Scan for the cell matching the given text and deliver its (x, y) coordinate at center. 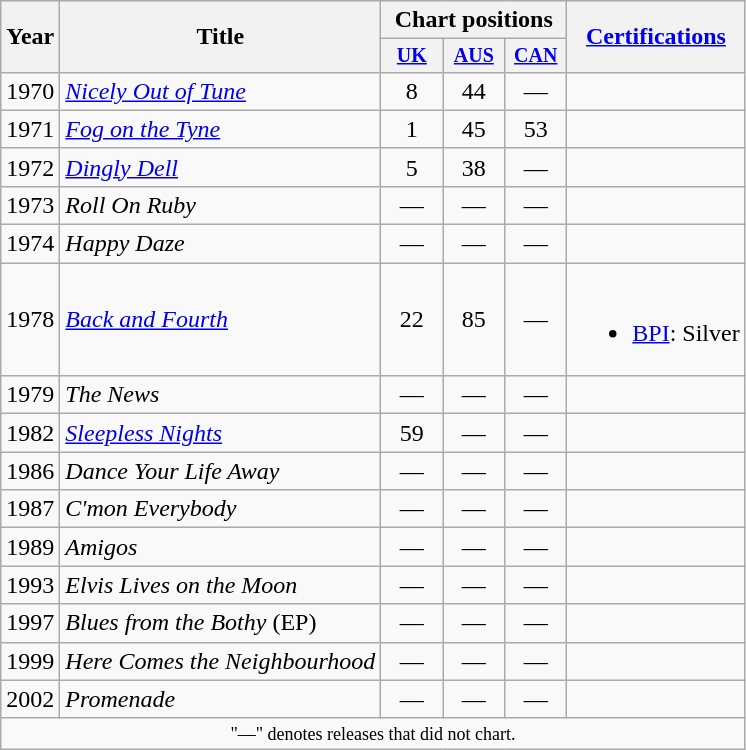
1970 (30, 91)
"—" denotes releases that did not chart. (373, 734)
1978 (30, 320)
Dingly Dell (220, 167)
Chart positions (474, 20)
UK (412, 56)
5 (412, 167)
Back and Fourth (220, 320)
1974 (30, 244)
1979 (30, 395)
1971 (30, 129)
Year (30, 37)
C'mon Everybody (220, 509)
BPI: Silver (656, 320)
Title (220, 37)
1986 (30, 471)
8 (412, 91)
1997 (30, 623)
CAN (536, 56)
The News (220, 395)
Sleepless Nights (220, 433)
Happy Daze (220, 244)
44 (474, 91)
1987 (30, 509)
Certifications (656, 37)
Promenade (220, 699)
Fog on the Tyne (220, 129)
Elvis Lives on the Moon (220, 585)
38 (474, 167)
Amigos (220, 547)
1973 (30, 205)
Nicely Out of Tune (220, 91)
53 (536, 129)
AUS (474, 56)
1972 (30, 167)
22 (412, 320)
1993 (30, 585)
85 (474, 320)
59 (412, 433)
1989 (30, 547)
Roll On Ruby (220, 205)
Dance Your Life Away (220, 471)
45 (474, 129)
1982 (30, 433)
1 (412, 129)
2002 (30, 699)
Blues from the Bothy (EP) (220, 623)
1999 (30, 661)
Here Comes the Neighbourhood (220, 661)
